Return the (X, Y) coordinate for the center point of the cell that contains the specified text.  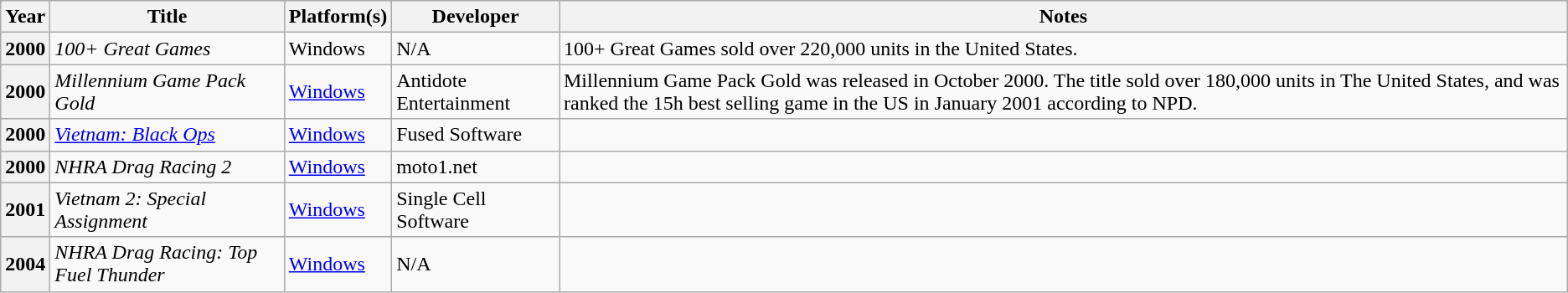
Title (168, 17)
Year (25, 17)
Notes (1064, 17)
moto1.net (476, 167)
Fused Software (476, 135)
2004 (25, 265)
Developer (476, 17)
Millennium Game Pack Gold (168, 92)
NHRA Drag Racing: Top Fuel Thunder (168, 265)
Vietnam: Black Ops (168, 135)
NHRA Drag Racing 2 (168, 167)
2001 (25, 209)
Vietnam 2: Special Assignment (168, 209)
100+ Great Games (168, 49)
100+ Great Games sold over 220,000 units in the United States. (1064, 49)
Antidote Entertainment (476, 92)
Platform(s) (338, 17)
Single Cell Software (476, 209)
